Pinpoint the cell where the given text exists, returning its [x, y] midpoint coordinate. 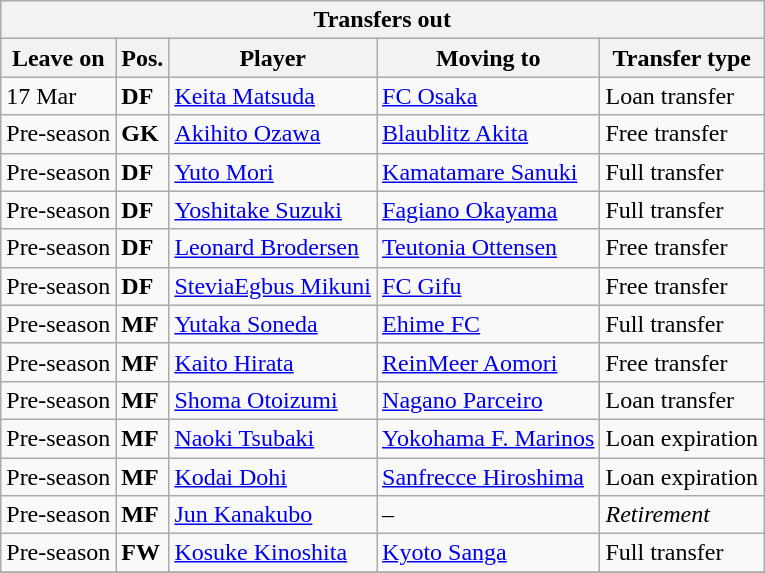
Naoki Tsubaki [273, 438]
ReinMeer Aomori [488, 362]
Pos. [142, 58]
Kodai Dohi [273, 477]
Teutonia Ottensen [488, 248]
Sanfrecce Hiroshima [488, 477]
Yoshitake Suzuki [273, 210]
GK [142, 134]
Retirement [682, 515]
Jun Kanakubo [273, 515]
Moving to [488, 58]
Leonard Brodersen [273, 248]
Yokohama F. Marinos [488, 438]
Keita Matsuda [273, 96]
Yuto Mori [273, 172]
Ehime FC [488, 324]
Shoma Otoizumi [273, 400]
Kamatamare Sanuki [488, 172]
Transfer type [682, 58]
Fagiano Okayama [488, 210]
Kaito Hirata [273, 362]
Leave on [58, 58]
– [488, 515]
FC Gifu [488, 286]
Blaublitz Akita [488, 134]
Player [273, 58]
Akihito Ozawa [273, 134]
Nagano Parceiro [488, 400]
Kyoto Sanga [488, 553]
Transfers out [382, 20]
FC Osaka [488, 96]
SteviaEgbus Mikuni [273, 286]
17 Mar [58, 96]
FW [142, 553]
Yutaka Soneda [273, 324]
Kosuke Kinoshita [273, 553]
